Scan for the cell matching the given text and deliver its (x, y) coordinate at center. 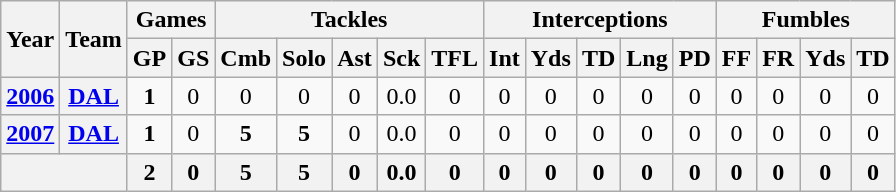
TFL (455, 58)
Solo (304, 58)
2007 (30, 134)
2006 (30, 96)
Ast (355, 58)
Sck (401, 58)
2 (149, 172)
Year (30, 39)
Tackles (350, 20)
Int (505, 58)
PD (694, 58)
Games (170, 20)
Interceptions (600, 20)
Lng (647, 58)
GP (149, 58)
GS (194, 58)
Cmb (246, 58)
Fumbles (806, 20)
FR (778, 58)
Team (94, 39)
FF (736, 58)
